Return (X, Y) of the center of cell containing provided text 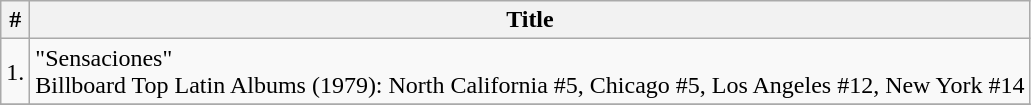
"Sensaciones"Billboard Top Latin Albums (1979): North California #5, Chicago #5, Los Angeles #12, New York #14 (530, 72)
1. (16, 72)
# (16, 20)
Title (530, 20)
